Return the [X, Y] coordinate for the center point of the cell that contains the specified text.  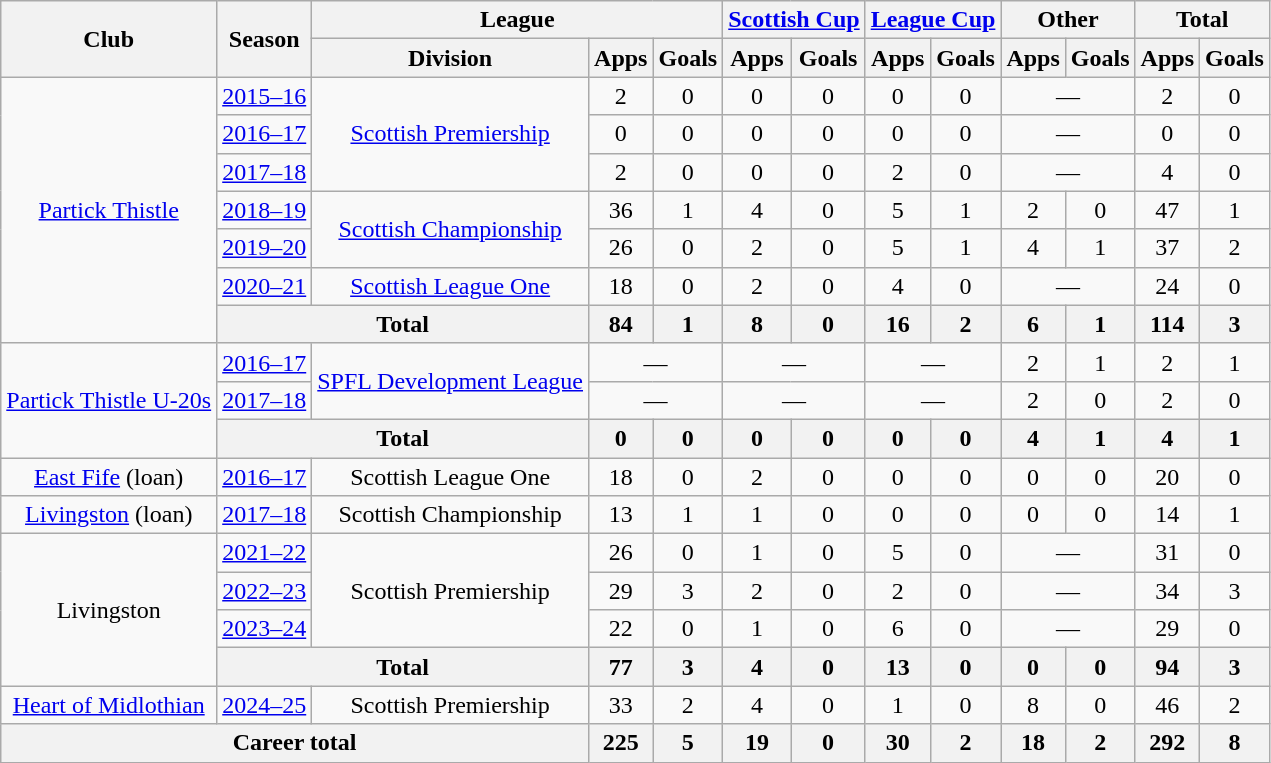
47 [1167, 210]
114 [1167, 324]
Season [264, 39]
Livingston (loan) [109, 515]
33 [621, 705]
League Cup [933, 20]
Other [1068, 20]
Scottish Cup [794, 20]
Livingston [109, 610]
2019–20 [264, 248]
292 [1167, 743]
46 [1167, 705]
2020–21 [264, 286]
19 [757, 743]
2021–22 [264, 553]
Division [450, 58]
East Fife (loan) [109, 477]
2024–25 [264, 705]
SPFL Development League [450, 381]
30 [898, 743]
36 [621, 210]
Partick Thistle U-20s [109, 400]
Club [109, 39]
84 [621, 324]
2015–16 [264, 96]
2023–24 [264, 629]
20 [1167, 477]
2018–19 [264, 210]
22 [621, 629]
Career total [295, 743]
14 [1167, 515]
77 [621, 667]
225 [621, 743]
2022–23 [264, 591]
League [518, 20]
16 [898, 324]
24 [1167, 286]
Partick Thistle [109, 210]
Heart of Midlothian [109, 705]
37 [1167, 248]
94 [1167, 667]
34 [1167, 591]
31 [1167, 553]
